Determine the (x, y) coordinate at the center of the cell enclosing the given text.  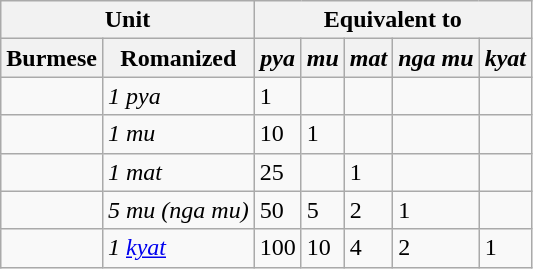
Burmese (52, 58)
5 (322, 210)
5 mu (nga mu) (178, 210)
nga mu (436, 58)
1 kyat (178, 248)
4 (368, 248)
1 mu (178, 134)
pya (278, 58)
Equivalent to (392, 20)
Unit (128, 20)
100 (278, 248)
mat (368, 58)
mu (322, 58)
50 (278, 210)
1 pya (178, 96)
25 (278, 172)
kyat (505, 58)
1 mat (178, 172)
Romanized (178, 58)
